Identify which cell holds the provided text, then report its [x, y] central coordinate. 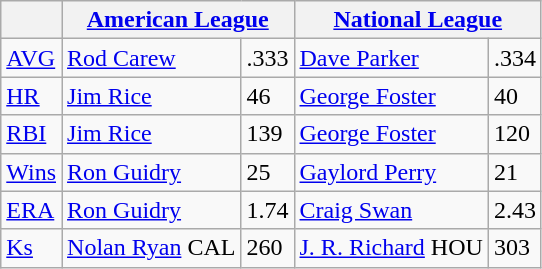
.334 [514, 58]
2.43 [514, 210]
260 [268, 248]
46 [268, 96]
AVG [32, 58]
Dave Parker [391, 58]
.333 [268, 58]
25 [268, 172]
120 [514, 134]
Rod Carew [152, 58]
J. R. Richard HOU [391, 248]
1.74 [268, 210]
National League [418, 20]
HR [32, 96]
Gaylord Perry [391, 172]
40 [514, 96]
21 [514, 172]
139 [268, 134]
Wins [32, 172]
ERA [32, 210]
303 [514, 248]
Ks [32, 248]
Craig Swan [391, 210]
American League [178, 20]
RBI [32, 134]
Nolan Ryan CAL [152, 248]
